Return (X, Y) of the center of cell containing provided text 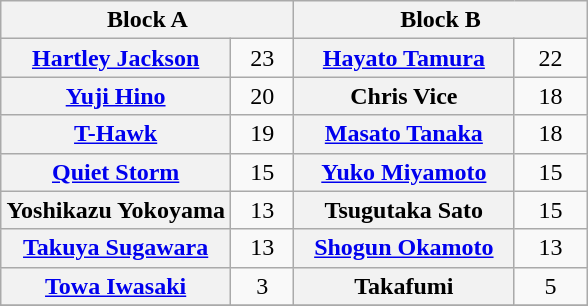
Quiet Storm (116, 172)
Yoshikazu Yokoyama (116, 210)
Shogun Okamoto (404, 248)
19 (262, 134)
5 (550, 286)
Tsugutaka Sato (404, 210)
20 (262, 96)
Hartley Jackson (116, 58)
3 (262, 286)
Chris Vice (404, 96)
22 (550, 58)
Hayato Tamura (404, 58)
Block B (440, 20)
Towa Iwasaki (116, 286)
23 (262, 58)
Yuko Miyamoto (404, 172)
Takafumi (404, 286)
Takuya Sugawara (116, 248)
Masato Tanaka (404, 134)
T-Hawk (116, 134)
Yuji Hino (116, 96)
Block A (148, 20)
